Return (x, y) of the center of cell containing provided text 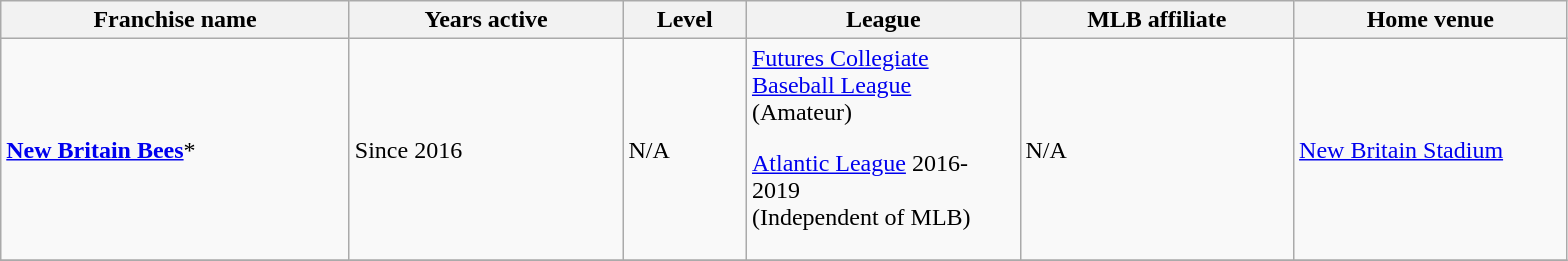
Futures Collegiate Baseball League (Amateur)Atlantic League 2016-2019(Independent of MLB) (883, 150)
Franchise name (176, 20)
New Britain Bees* (176, 150)
Home venue (1431, 20)
Years active (486, 20)
League (883, 20)
MLB affiliate (1157, 20)
Level (685, 20)
New Britain Stadium (1431, 150)
Since 2016 (486, 150)
